Search for the cell housing the specified text and yield its (x, y) center coordinate. 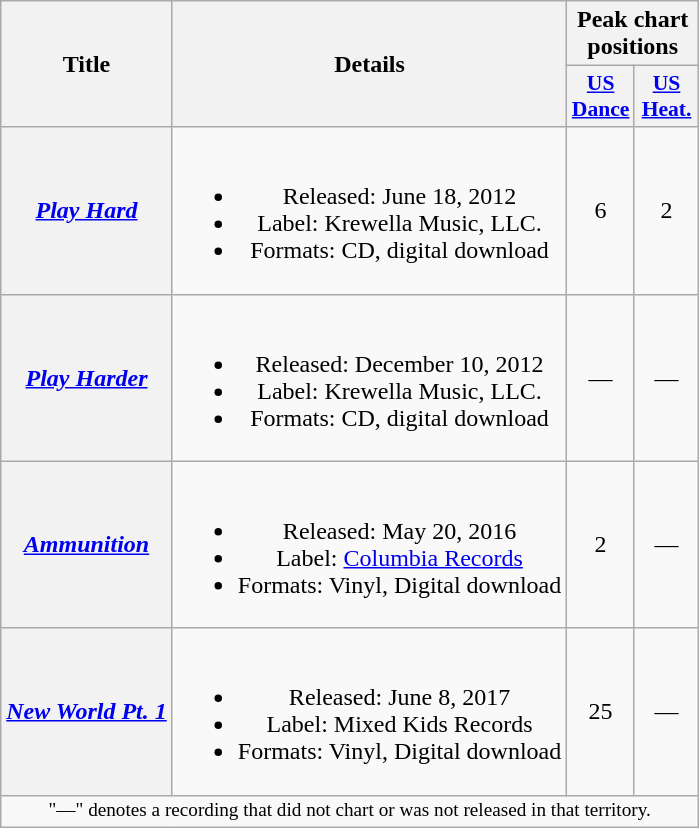
Released: June 8, 2017Label: Mixed Kids RecordsFormats: Vinyl, Digital download (369, 712)
USHeat. (666, 96)
Details (369, 64)
Released: May 20, 2016Label: Columbia RecordsFormats: Vinyl, Digital download (369, 544)
"—" denotes a recording that did not chart or was not released in that territory. (350, 811)
Released: June 18, 2012Label: Krewella Music, LLC.Formats: CD, digital download (369, 210)
Play Harder (87, 378)
Released: December 10, 2012Label: Krewella Music, LLC.Formats: CD, digital download (369, 378)
New World Pt. 1 (87, 712)
USDance (601, 96)
Ammunition (87, 544)
25 (601, 712)
Title (87, 64)
Play Hard (87, 210)
Peak chart positions (633, 34)
6 (601, 210)
